Search for the cell housing the specified text and yield its (X, Y) center coordinate. 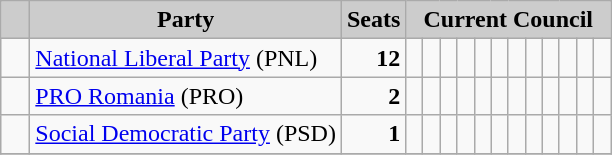
12 (373, 58)
Social Democratic Party (PSD) (186, 134)
Seats (373, 20)
2 (373, 96)
Party (186, 20)
PRO Romania (PRO) (186, 96)
1 (373, 134)
Current Council (508, 20)
National Liberal Party (PNL) (186, 58)
